Capture the cell that displays the provided text and extract its [X, Y] central coordinate. 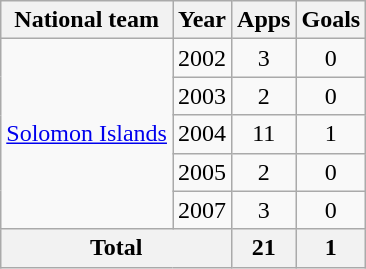
Apps [264, 20]
National team [87, 20]
Total [116, 248]
Goals [331, 20]
Year [202, 20]
2003 [202, 96]
2004 [202, 134]
2002 [202, 58]
2007 [202, 210]
21 [264, 248]
2005 [202, 172]
11 [264, 134]
Solomon Islands [87, 134]
